Scan for the cell matching the given text and deliver its [x, y] coordinate at center. 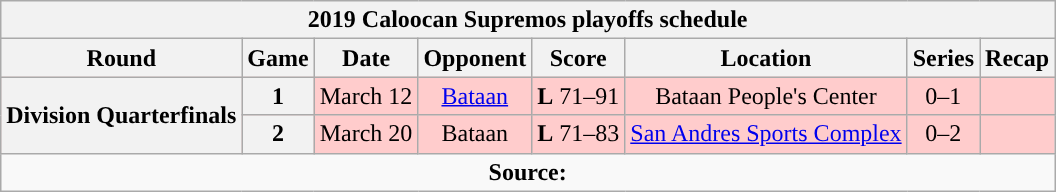
L 71–91 [578, 96]
L 71–83 [578, 134]
Game [278, 58]
March 20 [366, 134]
2 [278, 134]
0–1 [943, 96]
San Andres Sports Complex [766, 134]
Opponent [475, 58]
Date [366, 58]
Series [943, 58]
Division Quarterfinals [122, 115]
0–2 [943, 134]
1 [278, 96]
Recap [1018, 58]
Source: [528, 172]
Bataan People's Center [766, 96]
Score [578, 58]
2019 Caloocan Supremos playoffs schedule [528, 20]
Location [766, 58]
March 12 [366, 96]
Round [122, 58]
